Determine the (x, y) coordinate at the center of the cell enclosing the given text.  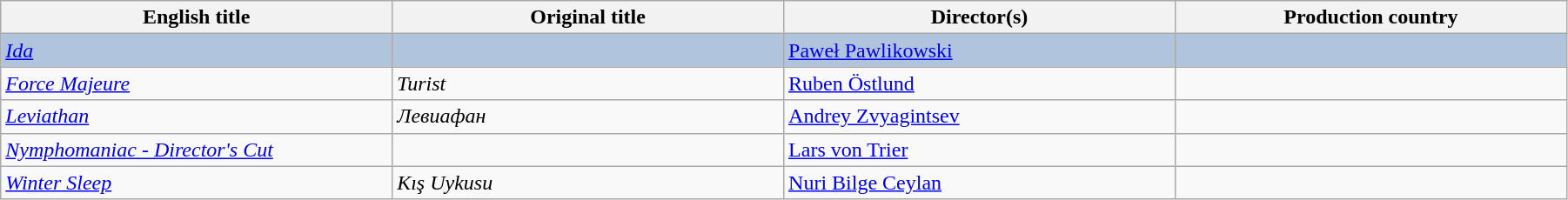
Nuri Bilge Ceylan (980, 183)
Paweł Pawlikowski (980, 50)
Ida (197, 50)
Левиафан (588, 117)
Original title (588, 17)
Turist (588, 83)
Nymphomaniac - Director's Cut (197, 150)
Force Majeure (197, 83)
Leviathan (197, 117)
Winter Sleep (197, 183)
Kış Uykusu (588, 183)
English title (197, 17)
Ruben Östlund (980, 83)
Lars von Trier (980, 150)
Production country (1370, 17)
Director(s) (980, 17)
Andrey Zvyagintsev (980, 117)
